Provide the [X, Y] coordinate of the cell's center where the given text is located.  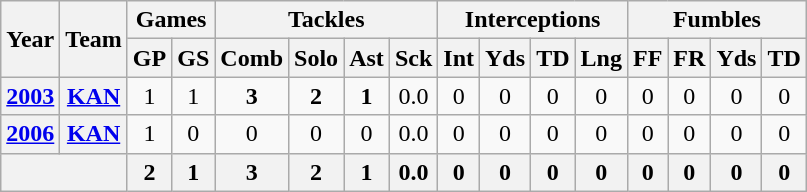
GS [194, 58]
Interceptions [533, 20]
Lng [601, 58]
Fumbles [716, 20]
FR [690, 58]
FF [647, 58]
Year [30, 39]
Solo [316, 58]
Games [170, 20]
2003 [30, 96]
Tackles [326, 20]
Int [459, 58]
Sck [413, 58]
GP [149, 58]
Comb [252, 58]
Team [94, 39]
Ast [367, 58]
2006 [30, 134]
